Extract the (X, Y) coordinate from the center of the cell holding the provided text.  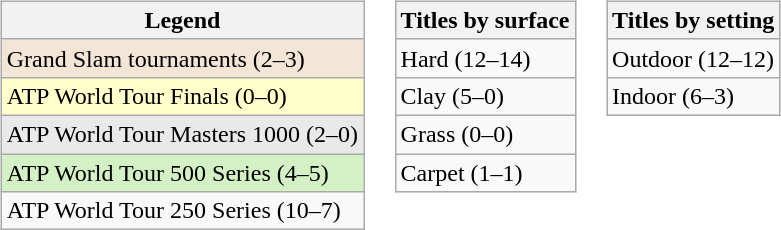
Titles by surface (485, 20)
Indoor (6–3) (694, 96)
ATP World Tour Finals (0–0) (182, 96)
ATP World Tour Masters 1000 (2–0) (182, 134)
Outdoor (12–12) (694, 58)
Legend (182, 20)
Grand Slam tournaments (2–3) (182, 58)
Clay (5–0) (485, 96)
Grass (0–0) (485, 134)
Titles by setting (694, 20)
ATP World Tour 500 Series (4–5) (182, 173)
Carpet (1–1) (485, 173)
Hard (12–14) (485, 58)
ATP World Tour 250 Series (10–7) (182, 211)
